Pinpoint the cell where the given text exists, returning its [X, Y] midpoint coordinate. 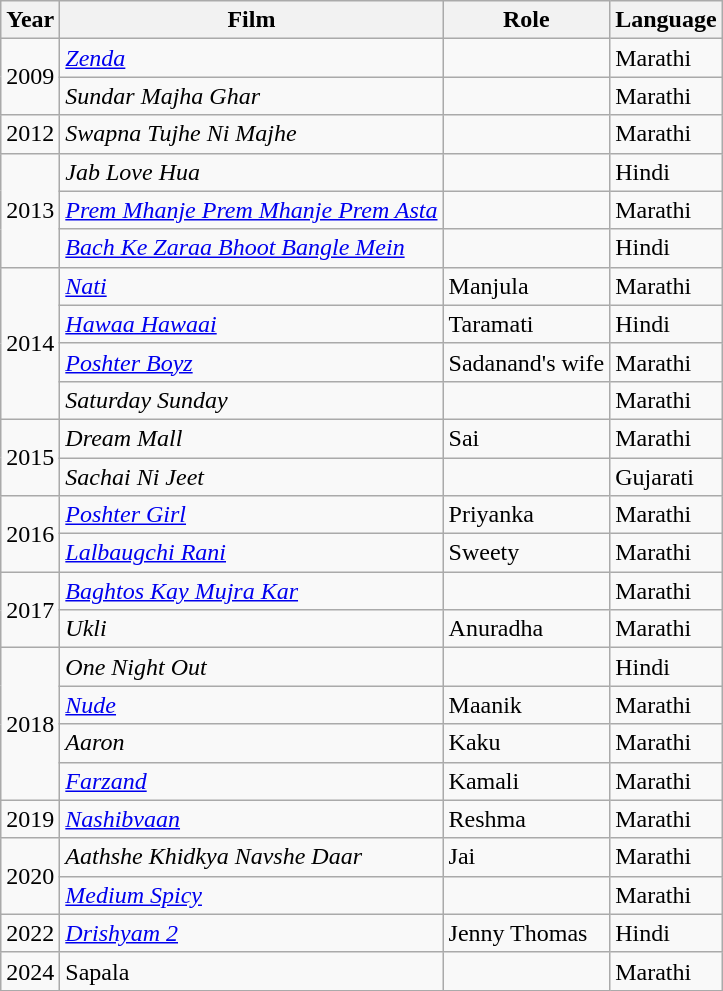
Jenny Thomas [526, 933]
Ukli [252, 629]
Film [252, 20]
Year [30, 20]
Taramati [526, 324]
Baghtos Kay Mujra Kar [252, 591]
Sundar Majha Ghar [252, 96]
2013 [30, 210]
Sai [526, 438]
Jab Love Hua [252, 172]
Priyanka [526, 515]
Aathshe Khidkya Navshe Daar [252, 857]
Kamali [526, 781]
2020 [30, 876]
2024 [30, 971]
Dream Mall [252, 438]
Maanik [526, 705]
Sachai Ni Jeet [252, 477]
Reshma [526, 819]
Nude [252, 705]
2012 [30, 134]
2022 [30, 933]
Medium Spicy [252, 895]
Kaku [526, 743]
Manjula [526, 286]
Aaron [252, 743]
Prem Mhanje Prem Mhanje Prem Asta [252, 210]
Sadanand's wife [526, 362]
Hawaa Hawaai [252, 324]
2009 [30, 77]
Nati [252, 286]
Nashibvaan [252, 819]
Bach Ke Zaraa Bhoot Bangle Mein [252, 248]
One Night Out [252, 667]
Jai [526, 857]
Saturday Sunday [252, 400]
Poshter Girl [252, 515]
Anuradha [526, 629]
2016 [30, 534]
Role [526, 20]
Drishyam 2 [252, 933]
Gujarati [666, 477]
Farzand [252, 781]
2017 [30, 610]
Sweety [526, 553]
2014 [30, 343]
Swapna Tujhe Ni Majhe [252, 134]
Language [666, 20]
Poshter Boyz [252, 362]
2015 [30, 457]
Lalbaugchi Rani [252, 553]
Sapala [252, 971]
Zenda [252, 58]
2019 [30, 819]
2018 [30, 724]
